Identify which cell holds the provided text, then report its [x, y] central coordinate. 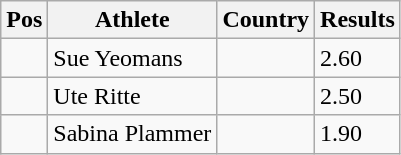
Results [358, 20]
2.50 [358, 96]
1.90 [358, 134]
Pos [24, 20]
Ute Ritte [132, 96]
Sabina Plammer [132, 134]
Sue Yeomans [132, 58]
Country [266, 20]
Athlete [132, 20]
2.60 [358, 58]
